Determine the [x, y] coordinate at the center of the cell enclosing the given text.  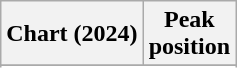
Peakposition [189, 34]
Chart (2024) [72, 34]
